Pinpoint the cell where the given text exists, returning its [x, y] midpoint coordinate. 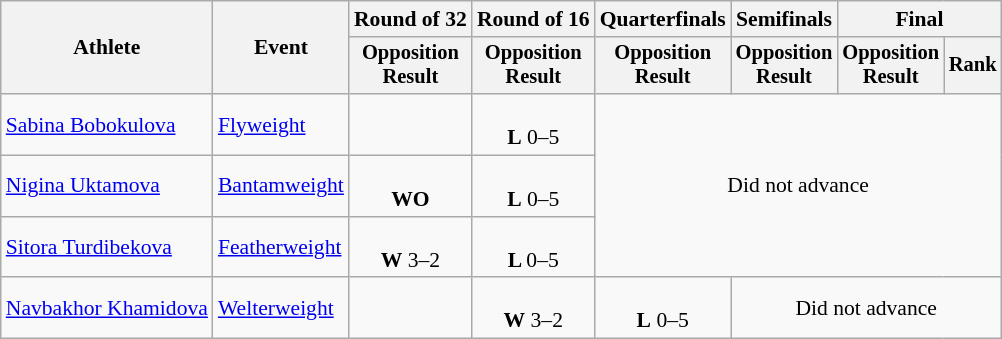
Nigina Uktamova [107, 186]
Event [281, 48]
Semifinals [784, 19]
Round of 32 [410, 19]
Sitora Turdibekova [107, 248]
Rank [973, 66]
Quarterfinals [663, 19]
Flyweight [281, 124]
Featherweight [281, 248]
WO [410, 186]
Welterweight [281, 308]
Bantamweight [281, 186]
Sabina Bobokulova [107, 124]
Navbakhor Khamidova [107, 308]
Athlete [107, 48]
Round of 16 [534, 19]
Final [919, 19]
